Detect which cell encompasses the target text, then output its [X, Y] center coordinate. 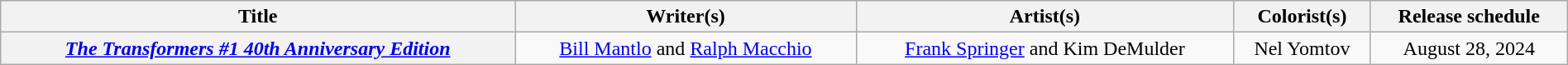
Title [258, 17]
Frank Springer and Kim DeMulder [1045, 48]
Writer(s) [686, 17]
Bill Mantlo and Ralph Macchio [686, 48]
Colorist(s) [1303, 17]
The Transformers #1 40th Anniversary Edition [258, 48]
August 28, 2024 [1469, 48]
Artist(s) [1045, 17]
Release schedule [1469, 17]
Nel Yomtov [1303, 48]
